Return the (x, y) coordinate for the center point of the cell that contains the specified text.  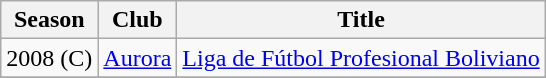
Aurora (138, 58)
Club (138, 20)
Season (50, 20)
Liga de Fútbol Profesional Boliviano (361, 58)
Title (361, 20)
2008 (C) (50, 58)
